Detect which cell encompasses the target text, then output its [x, y] center coordinate. 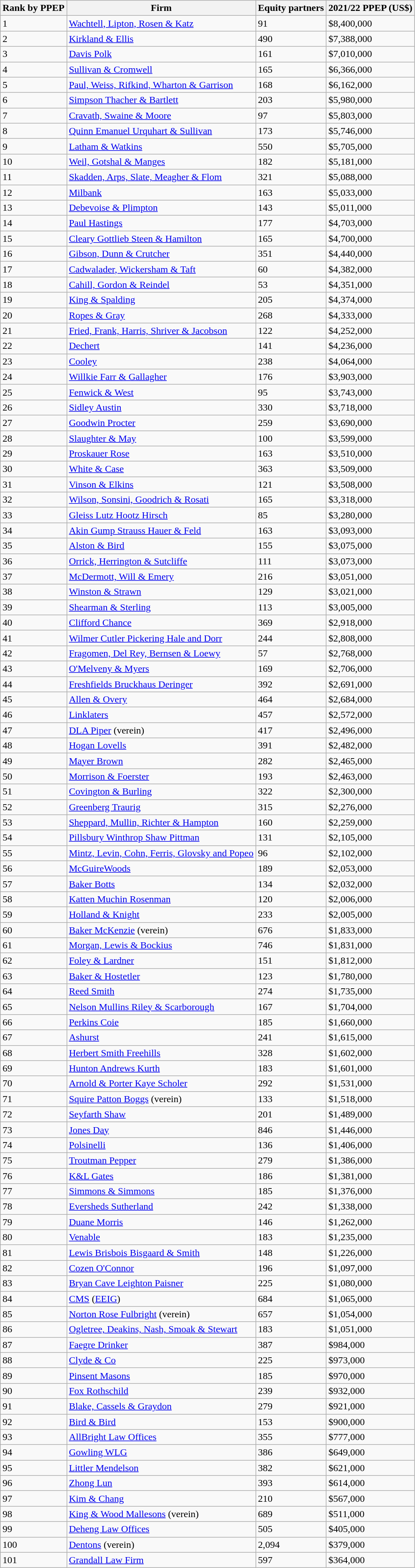
McDermott, Will & Emery [161, 576]
Nelson Mullins Riley & Scarborough [161, 1007]
Cravath, Swaine & Moore [161, 115]
$2,032,000 [371, 884]
Paul Hastings [161, 223]
Littler Mendelson [161, 1468]
98 [34, 1514]
Greenberg Traurig [161, 807]
676 [291, 930]
Orrick, Herrington & Sutcliffe [161, 561]
$1,531,000 [371, 1084]
19 [34, 300]
$3,075,000 [371, 546]
$1,406,000 [371, 1145]
Wachtell, Lipton, Rosen & Katz [161, 23]
51 [34, 792]
Simpson Thacher & Bartlett [161, 100]
Morrison & Foerster [161, 776]
5 [34, 85]
Paul, Weiss, Rifkind, Wharton & Garrison [161, 85]
Bryan Cave Leighton Paisner [161, 1283]
Deheng Law Offices [161, 1529]
129 [291, 592]
Linklaters [161, 715]
89 [34, 1375]
189 [291, 868]
Clyde & Co [161, 1360]
$3,318,000 [371, 500]
Faegre Drinker [161, 1345]
$1,833,000 [371, 930]
$5,980,000 [371, 100]
26 [34, 407]
259 [291, 423]
242 [291, 1207]
$3,599,000 [371, 438]
Vinson & Elkins [161, 484]
$2,482,000 [371, 746]
328 [291, 1053]
30 [34, 469]
Kirkland & Ellis [161, 39]
6 [34, 100]
52 [34, 807]
69 [34, 1068]
82 [34, 1268]
$7,010,000 [371, 54]
CMS (EEIG) [161, 1299]
$2,572,000 [371, 715]
$1,235,000 [371, 1237]
Debevoise & Plimpton [161, 208]
120 [291, 899]
Herbert Smith Freehills [161, 1053]
282 [291, 761]
77 [34, 1191]
597 [291, 1560]
12 [34, 193]
Davis Polk [161, 54]
Zhong Lun [161, 1483]
173 [291, 131]
43 [34, 669]
33 [34, 515]
$3,718,000 [371, 407]
Winston & Strawn [161, 592]
Wilmer Cutler Pickering Hale and Dorr [161, 638]
$1,446,000 [371, 1130]
68 [34, 1053]
27 [34, 423]
292 [291, 1084]
$6,162,000 [371, 85]
392 [291, 684]
177 [291, 223]
39 [34, 607]
87 [34, 1345]
22 [34, 346]
Ogletree, Deakins, Nash, Smoak & Stewart [161, 1329]
54 [34, 838]
Slaughter & May [161, 438]
Seyfarth Shaw [161, 1114]
$1,831,000 [371, 945]
King & Wood Mallesons (verein) [161, 1514]
35 [34, 546]
4 [34, 69]
$1,615,000 [371, 1038]
Goodwin Procter [161, 423]
Mintz, Levin, Cohn, Ferris, Glovsky and Popeo [161, 853]
92 [34, 1421]
Jones Day [161, 1130]
$2,691,000 [371, 684]
Freshfields Bruckhaus Deringer [161, 684]
Foley & Lardner [161, 961]
$900,000 [371, 1421]
10 [34, 161]
2,094 [291, 1545]
75 [34, 1160]
Squire Patton Boggs (verein) [161, 1099]
143 [291, 208]
17 [34, 269]
Allen & Overy [161, 700]
7 [34, 115]
47 [34, 730]
44 [34, 684]
1 [34, 23]
$3,690,000 [371, 423]
Ropes & Gray [161, 315]
$5,011,000 [371, 208]
$1,704,000 [371, 1007]
490 [291, 39]
Dentons (verein) [161, 1545]
$1,780,000 [371, 976]
239 [291, 1391]
Cahill, Gordon & Reindel [161, 285]
White & Case [161, 469]
Milbank [161, 193]
Baker Botts [161, 884]
Pinsent Masons [161, 1375]
689 [291, 1514]
11 [34, 177]
193 [291, 776]
$4,252,000 [371, 331]
$364,000 [371, 1560]
$970,000 [371, 1375]
83 [34, 1283]
90 [34, 1391]
Firm [161, 8]
59 [34, 914]
81 [34, 1253]
$932,000 [371, 1391]
$5,803,000 [371, 115]
42 [34, 653]
$3,903,000 [371, 377]
AllBright Law Offices [161, 1437]
13 [34, 208]
464 [291, 700]
148 [291, 1253]
$2,053,000 [371, 868]
$3,509,000 [371, 469]
241 [291, 1038]
111 [291, 561]
Covington & Burling [161, 792]
Quinn Emanuel Urquhart & Sullivan [161, 131]
122 [291, 331]
657 [291, 1314]
Skadden, Arps, Slate, Meagher & Flom [161, 177]
$2,259,000 [371, 822]
131 [291, 838]
505 [291, 1529]
20 [34, 315]
$3,051,000 [371, 576]
167 [291, 1007]
$973,000 [371, 1360]
Morgan, Lewis & Bockius [161, 945]
123 [291, 976]
$1,338,000 [371, 1207]
146 [291, 1222]
216 [291, 576]
66 [34, 1022]
186 [291, 1176]
McGuireWoods [161, 868]
64 [34, 992]
86 [34, 1329]
176 [291, 377]
$4,440,000 [371, 254]
155 [291, 546]
25 [34, 392]
70 [34, 1084]
62 [34, 961]
29 [34, 454]
330 [291, 407]
Perkins Coie [161, 1022]
244 [291, 638]
$3,073,000 [371, 561]
Cozen O'Connor [161, 1268]
203 [291, 100]
$5,746,000 [371, 131]
Sullivan & Cromwell [161, 69]
393 [291, 1483]
274 [291, 992]
$4,333,000 [371, 315]
56 [34, 868]
322 [291, 792]
38 [34, 592]
Eversheds Sutherland [161, 1207]
$1,054,000 [371, 1314]
Norton Rose Fulbright (verein) [161, 1314]
Venable [161, 1237]
$4,374,000 [371, 300]
15 [34, 239]
$1,226,000 [371, 1253]
161 [291, 54]
Kim & Chang [161, 1499]
Simmons & Simmons [161, 1191]
Arnold & Porter Kaye Scholer [161, 1084]
$1,660,000 [371, 1022]
$1,262,000 [371, 1222]
8 [34, 131]
$511,000 [371, 1514]
$3,510,000 [371, 454]
DLA Piper (verein) [161, 730]
550 [291, 146]
$5,088,000 [371, 177]
$2,463,000 [371, 776]
113 [291, 607]
45 [34, 700]
88 [34, 1360]
391 [291, 746]
684 [291, 1299]
182 [291, 161]
846 [291, 1130]
41 [34, 638]
21 [34, 331]
168 [291, 85]
457 [291, 715]
151 [291, 961]
Gowling WLG [161, 1453]
233 [291, 914]
73 [34, 1130]
$1,812,000 [371, 961]
$4,064,000 [371, 361]
141 [291, 346]
28 [34, 438]
$2,808,000 [371, 638]
Katten Muchin Rosenman [161, 899]
Mayer Brown [161, 761]
$6,366,000 [371, 69]
$4,351,000 [371, 285]
78 [34, 1207]
Willkie Farr & Gallagher [161, 377]
$1,065,000 [371, 1299]
Cadwalader, Wickersham & Taft [161, 269]
Troutman Pepper [161, 1160]
Reed Smith [161, 992]
$2,706,000 [371, 669]
99 [34, 1529]
49 [34, 761]
48 [34, 746]
Dechert [161, 346]
K&L Gates [161, 1176]
$5,705,000 [371, 146]
136 [291, 1145]
$3,093,000 [371, 530]
Duane Morris [161, 1222]
$5,181,000 [371, 161]
2 [34, 39]
61 [34, 945]
153 [291, 1421]
23 [34, 361]
O'Melveny & Myers [161, 669]
94 [34, 1453]
Ashurst [161, 1038]
$4,382,000 [371, 269]
$5,033,000 [371, 193]
169 [291, 669]
63 [34, 976]
2021/22 PPEP (US$) [371, 8]
80 [34, 1237]
201 [291, 1114]
$777,000 [371, 1437]
$3,021,000 [371, 592]
Rank by PPEP [34, 8]
93 [34, 1437]
355 [291, 1437]
$1,489,000 [371, 1114]
$1,051,000 [371, 1329]
382 [291, 1468]
Pillsbury Winthrop Shaw Pittman [161, 838]
$649,000 [371, 1453]
268 [291, 315]
Bird & Bird [161, 1421]
$1,381,000 [371, 1176]
Cleary Gottlieb Steen & Hamilton [161, 239]
$2,102,000 [371, 853]
Fried, Frank, Harris, Shriver & Jacobson [161, 331]
$2,918,000 [371, 623]
369 [291, 623]
$2,005,000 [371, 914]
Baker & Hostetler [161, 976]
$2,684,000 [371, 700]
King & Spalding [161, 300]
Sidley Austin [161, 407]
18 [34, 285]
Lewis Brisbois Bisgaard & Smith [161, 1253]
32 [34, 500]
Hogan Lovells [161, 746]
$7,388,000 [371, 39]
$1,601,000 [371, 1068]
$1,376,000 [371, 1191]
238 [291, 361]
134 [291, 884]
Gibson, Dunn & Crutcher [161, 254]
$1,097,000 [371, 1268]
$3,508,000 [371, 484]
Holland & Knight [161, 914]
$3,280,000 [371, 515]
$2,496,000 [371, 730]
Polsinelli [161, 1145]
55 [34, 853]
Equity partners [291, 8]
71 [34, 1099]
$1,386,000 [371, 1160]
50 [34, 776]
Fox Rothschild [161, 1391]
160 [291, 822]
$567,000 [371, 1499]
$621,000 [371, 1468]
$3,005,000 [371, 607]
14 [34, 223]
Cooley [161, 361]
$3,743,000 [371, 392]
Shearman & Sterling [161, 607]
Latham & Watkins [161, 146]
74 [34, 1145]
315 [291, 807]
Blake, Cassels & Graydon [161, 1406]
40 [34, 623]
205 [291, 300]
Fenwick & West [161, 392]
$2,276,000 [371, 807]
Clifford Chance [161, 623]
Wilson, Sonsini, Goodrich & Rosati [161, 500]
Weil, Gotshal & Manges [161, 161]
9 [34, 146]
$1,602,000 [371, 1053]
363 [291, 469]
Akin Gump Strauss Hauer & Feld [161, 530]
Proskauer Rose [161, 454]
$984,000 [371, 1345]
351 [291, 254]
196 [291, 1268]
417 [291, 730]
$1,518,000 [371, 1099]
31 [34, 484]
16 [34, 254]
Grandall Law Firm [161, 1560]
746 [291, 945]
Alston & Bird [161, 546]
34 [34, 530]
210 [291, 1499]
$2,465,000 [371, 761]
Fragomen, Del Rey, Bernsen & Loewy [161, 653]
3 [34, 54]
$2,006,000 [371, 899]
387 [291, 1345]
37 [34, 576]
76 [34, 1176]
72 [34, 1114]
79 [34, 1222]
121 [291, 484]
Hunton Andrews Kurth [161, 1068]
$8,400,000 [371, 23]
101 [34, 1560]
$4,236,000 [371, 346]
24 [34, 377]
321 [291, 177]
Gleiss Lutz Hootz Hirsch [161, 515]
$921,000 [371, 1406]
$614,000 [371, 1483]
36 [34, 561]
$405,000 [371, 1529]
$1,080,000 [371, 1283]
$2,768,000 [371, 653]
$379,000 [371, 1545]
58 [34, 899]
$1,735,000 [371, 992]
$2,105,000 [371, 838]
46 [34, 715]
$2,300,000 [371, 792]
65 [34, 1007]
386 [291, 1453]
84 [34, 1299]
$4,703,000 [371, 223]
$4,700,000 [371, 239]
133 [291, 1099]
Sheppard, Mullin, Richter & Hampton [161, 822]
67 [34, 1038]
Baker McKenzie (verein) [161, 930]
